Find where the given text appears and provide that cell's center as [x, y] coordinate. 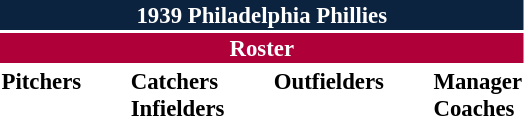
Roster [262, 48]
1939 Philadelphia Phillies [262, 15]
